Pinpoint the cell where the given text exists, returning its [X, Y] midpoint coordinate. 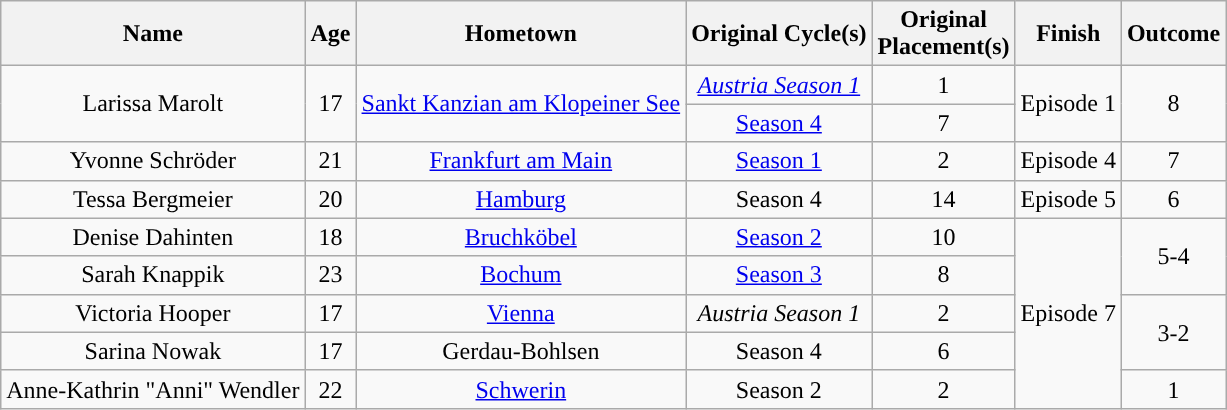
Finish [1068, 34]
Season 3 [779, 275]
Denise Dahinten [153, 237]
Season 1 [779, 161]
Frankfurt am Main [521, 161]
10 [944, 237]
Name [153, 34]
Age [330, 34]
14 [944, 199]
Yvonne Schröder [153, 161]
Bruchköbel [521, 237]
Hamburg [521, 199]
18 [330, 237]
Outcome [1173, 34]
3-2 [1173, 332]
Victoria Hooper [153, 313]
Vienna [521, 313]
Episode 5 [1068, 199]
22 [330, 389]
Schwerin [521, 389]
Episode 4 [1068, 161]
Hometown [521, 34]
Sankt Kanzian am Klopeiner See [521, 104]
Gerdau-Bohlsen [521, 351]
Sarah Knappik [153, 275]
Episode 1 [1068, 104]
20 [330, 199]
Episode 7 [1068, 313]
OriginalPlacement(s) [944, 34]
Larissa Marolt [153, 104]
5-4 [1173, 256]
Tessa Bergmeier [153, 199]
21 [330, 161]
Anne-Kathrin "Anni" Wendler [153, 389]
Original Cycle(s) [779, 34]
Bochum [521, 275]
23 [330, 275]
Sarina Nowak [153, 351]
